Pinpoint the cell where the given text exists, returning its [x, y] midpoint coordinate. 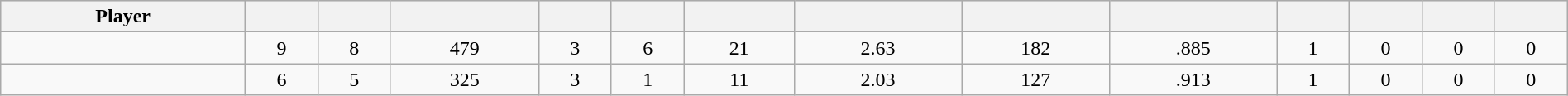
8 [354, 48]
479 [465, 48]
182 [1035, 48]
325 [465, 79]
.885 [1193, 48]
5 [354, 79]
127 [1035, 79]
21 [739, 48]
.913 [1193, 79]
2.03 [878, 79]
2.63 [878, 48]
9 [282, 48]
11 [739, 79]
Player [123, 17]
